For the text-containing cell, return its midpoint in [X, Y] coordinate format. 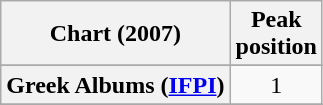
Peakposition [276, 34]
Greek Albums (IFPI) [116, 85]
Chart (2007) [116, 34]
1 [276, 85]
